Extract the (x, y) coordinate from the center of the cell holding the provided text.  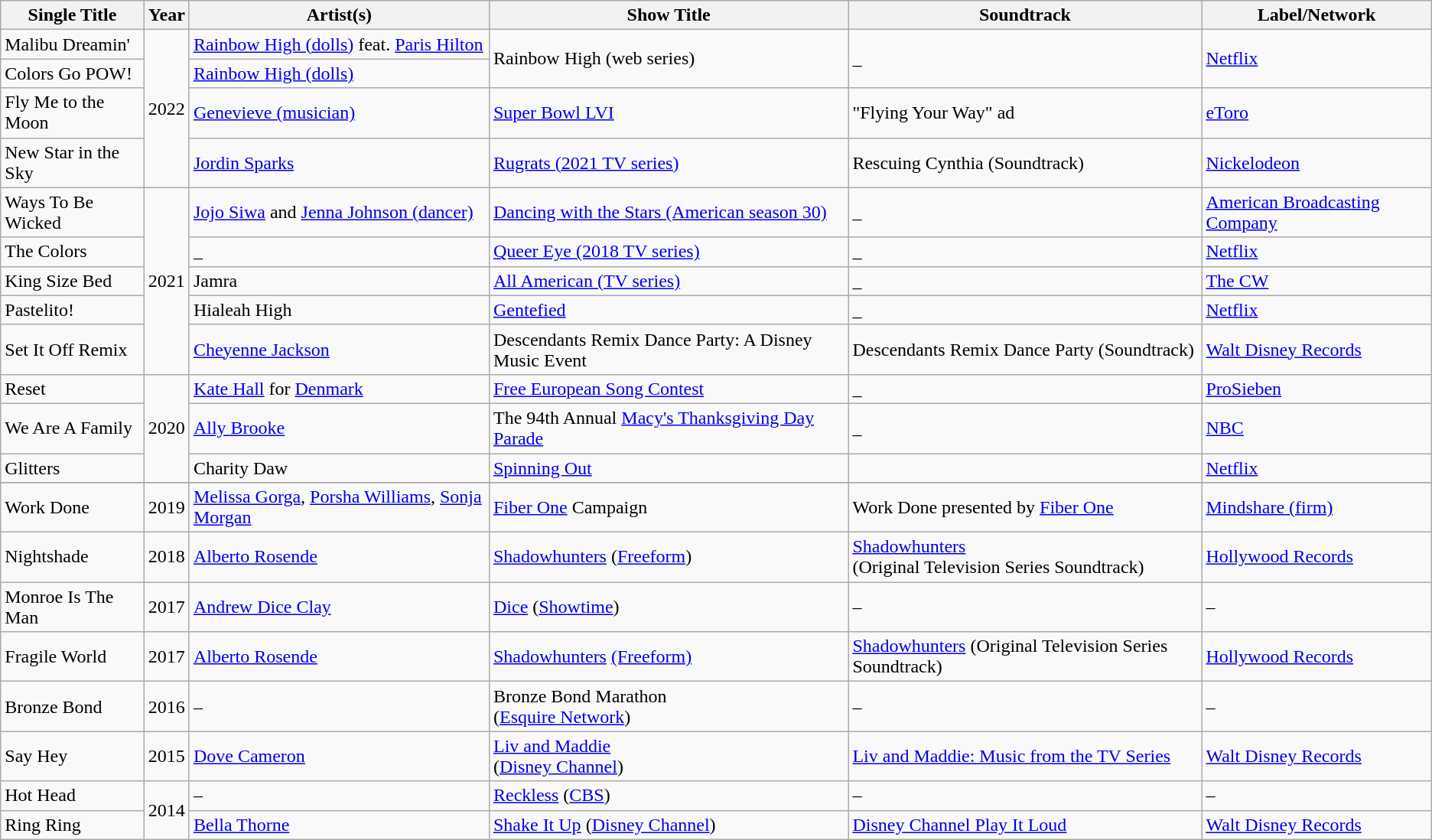
American Broadcasting Company (1316, 213)
All American (TV series) (669, 281)
Andrew Dice Clay (339, 607)
Nickelodeon (1316, 162)
Nightshade (73, 557)
Shadowhunters(Original Television Series Soundtrack) (1025, 557)
ProSieben (1316, 389)
Jamra (339, 281)
2018 (167, 557)
Free European Song Contest (669, 389)
The CW (1316, 281)
2019 (167, 508)
Reckless (CBS) (669, 796)
King Size Bed (73, 281)
New Star in the Sky (73, 162)
Descendants Remix Dance Party: A Disney Music Event (669, 349)
Soundtrack (1025, 15)
Dancing with the Stars (American season 30) (669, 213)
Spinning Out (669, 467)
Set It Off Remix (73, 349)
Mindshare (firm) (1316, 508)
Hot Head (73, 796)
2014 (167, 810)
Colors Go POW! (73, 73)
Ring Ring (73, 825)
Shake It Up (Disney Channel) (669, 825)
Fiber One Campaign (669, 508)
2020 (167, 428)
Descendants Remix Dance Party (Soundtrack) (1025, 349)
We Are A Family (73, 428)
Say Hey (73, 756)
Dice (Showtime) (669, 607)
Liv and Maddie(Disney Channel) (669, 756)
Rugrats (2021 TV series) (669, 162)
Fly Me to the Moon (73, 113)
"Flying Your Way" ad (1025, 113)
Gentefied (669, 310)
2021 (167, 281)
Label/Network (1316, 15)
2015 (167, 756)
The Colors (73, 252)
Show Title (669, 15)
Hialeah High (339, 310)
2016 (167, 707)
NBC (1316, 428)
Genevieve (musician) (339, 113)
Melissa Gorga, Porsha Williams, Sonja Morgan (339, 508)
Jordin Sparks (339, 162)
Rainbow High (dolls) feat. Paris Hilton (339, 44)
Jojo Siwa and Jenna Johnson (dancer) (339, 213)
Bronze Bond Marathon(Esquire Network) (669, 707)
Dove Cameron (339, 756)
The 94th Annual Macy's Thanksgiving Day Parade (669, 428)
Disney Channel Play It Loud (1025, 825)
Queer Eye (2018 TV series) (669, 252)
Super Bowl LVI (669, 113)
Monroe Is The Man (73, 607)
Bella Thorne (339, 825)
Year (167, 15)
Glitters (73, 467)
Fragile World (73, 656)
Charity Daw (339, 467)
Work Done presented by Fiber One (1025, 508)
Reset (73, 389)
2022 (167, 109)
Work Done (73, 508)
Ally Brooke (339, 428)
Rainbow High (web series) (669, 59)
Rescuing Cynthia (Soundtrack) (1025, 162)
Single Title (73, 15)
Shadowhunters (Original Television Series Soundtrack) (1025, 656)
Cheyenne Jackson (339, 349)
Artist(s) (339, 15)
Kate Hall for Denmark (339, 389)
Bronze Bond (73, 707)
Liv and Maddie: Music from the TV Series (1025, 756)
Rainbow High (dolls) (339, 73)
eToro (1316, 113)
Pastelito! (73, 310)
Malibu Dreamin' (73, 44)
Ways To Be Wicked (73, 213)
